Locate the cell with the specified text and output its (x, y) center coordinate. 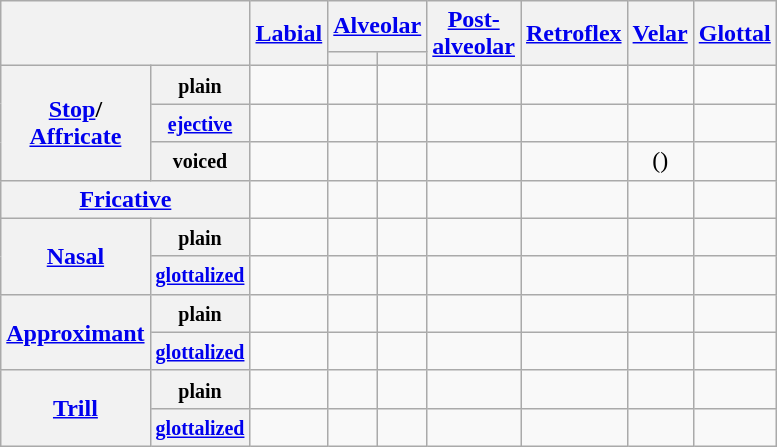
Stop/Affricate (76, 123)
() (660, 161)
Velar (660, 34)
Glottal (734, 34)
Fricative (126, 199)
ejective (200, 123)
Post-alveolar (474, 34)
Trill (76, 408)
Approximant (76, 332)
Nasal (76, 256)
Retroflex (574, 34)
Labial (289, 34)
Alveolar (378, 26)
voiced (200, 161)
